Pinpoint the cell where the given text exists, returning its [x, y] midpoint coordinate. 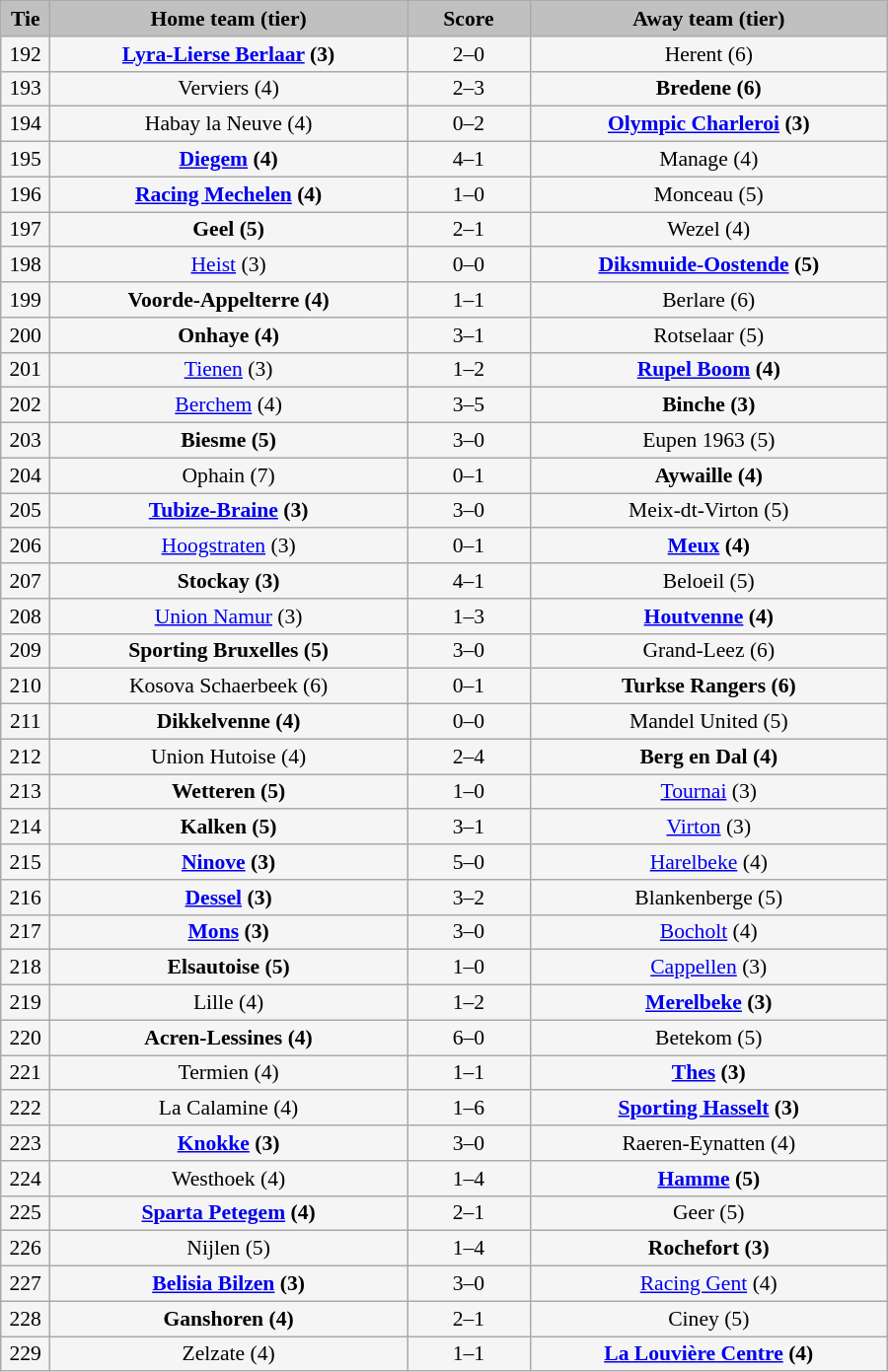
Ganshoren (4) [229, 1319]
Tienen (3) [229, 370]
193 [26, 89]
Berg en Dal (4) [708, 757]
Away team (tier) [708, 19]
La Louvière Centre (4) [708, 1354]
218 [26, 968]
Meux (4) [708, 546]
Hoogstraten (3) [229, 546]
Rochefort (3) [708, 1249]
219 [26, 1003]
Nijlen (5) [229, 1249]
0–2 [470, 124]
220 [26, 1038]
195 [26, 160]
203 [26, 441]
Meix-dt-Virton (5) [708, 511]
204 [26, 475]
Onhaye (4) [229, 335]
Belisia Bilzen (3) [229, 1284]
Dessel (3) [229, 898]
Rupel Boom (4) [708, 370]
Sparta Petegem (4) [229, 1213]
224 [26, 1179]
Thes (3) [708, 1073]
208 [26, 616]
213 [26, 792]
Geer (5) [708, 1213]
Geel (5) [229, 230]
Home team (tier) [229, 19]
Knokke (3) [229, 1143]
Zelzate (4) [229, 1354]
Tie [26, 19]
Score [470, 19]
Mandel United (5) [708, 722]
Berlare (6) [708, 300]
Rotselaar (5) [708, 335]
2–3 [470, 89]
227 [26, 1284]
Ninove (3) [229, 862]
Kosova Schaerbeek (6) [229, 686]
Aywaille (4) [708, 475]
La Calamine (4) [229, 1109]
194 [26, 124]
Termien (4) [229, 1073]
201 [26, 370]
2–4 [470, 757]
Dikkelvenne (4) [229, 722]
Mons (3) [229, 932]
Raeren-Eynatten (4) [708, 1143]
Ophain (7) [229, 475]
Union Namur (3) [229, 616]
Houtvenne (4) [708, 616]
Diksmuide-Oostende (5) [708, 265]
Virton (3) [708, 828]
Hamme (5) [708, 1179]
210 [26, 686]
228 [26, 1319]
Sporting Bruxelles (5) [229, 651]
211 [26, 722]
209 [26, 651]
Diegem (4) [229, 160]
1–3 [470, 616]
215 [26, 862]
Bredene (6) [708, 89]
205 [26, 511]
207 [26, 581]
Betekom (5) [708, 1038]
Monceau (5) [708, 194]
200 [26, 335]
Wetteren (5) [229, 792]
Elsautoise (5) [229, 968]
Herent (6) [708, 54]
Westhoek (4) [229, 1179]
5–0 [470, 862]
6–0 [470, 1038]
Ciney (5) [708, 1319]
214 [26, 828]
Kalken (5) [229, 828]
Beloeil (5) [708, 581]
Olympic Charleroi (3) [708, 124]
Merelbeke (3) [708, 1003]
Grand-Leez (6) [708, 651]
199 [26, 300]
222 [26, 1109]
Verviers (4) [229, 89]
Binche (3) [708, 405]
Union Hutoise (4) [229, 757]
Cappellen (3) [708, 968]
Stockay (3) [229, 581]
Turkse Rangers (6) [708, 686]
3–2 [470, 898]
1–6 [470, 1109]
Eupen 1963 (5) [708, 441]
197 [26, 230]
Sporting Hasselt (3) [708, 1109]
Berchem (4) [229, 405]
2–0 [470, 54]
Acren-Lessines (4) [229, 1038]
Lille (4) [229, 1003]
223 [26, 1143]
216 [26, 898]
229 [26, 1354]
Wezel (4) [708, 230]
217 [26, 932]
Tournai (3) [708, 792]
212 [26, 757]
226 [26, 1249]
Biesme (5) [229, 441]
202 [26, 405]
Lyra-Lierse Berlaar (3) [229, 54]
221 [26, 1073]
Heist (3) [229, 265]
192 [26, 54]
3–5 [470, 405]
198 [26, 265]
Racing Mechelen (4) [229, 194]
Manage (4) [708, 160]
Bocholt (4) [708, 932]
Blankenberge (5) [708, 898]
Voorde-Appelterre (4) [229, 300]
Harelbeke (4) [708, 862]
196 [26, 194]
Racing Gent (4) [708, 1284]
Habay la Neuve (4) [229, 124]
206 [26, 546]
225 [26, 1213]
Tubize-Braine (3) [229, 511]
